Detect which cell encompasses the target text, then output its [X, Y] center coordinate. 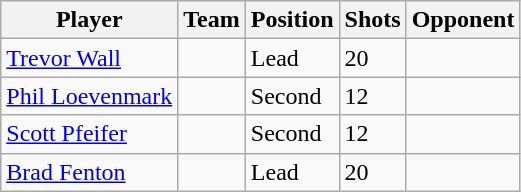
Team [212, 20]
Scott Pfeifer [90, 134]
Opponent [463, 20]
Brad Fenton [90, 172]
Trevor Wall [90, 58]
Player [90, 20]
Position [292, 20]
Phil Loevenmark [90, 96]
Shots [372, 20]
